Identify which cell holds the provided text, then report its (X, Y) central coordinate. 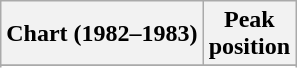
Peakposition (249, 34)
Chart (1982–1983) (102, 34)
